Provide the (X, Y) coordinate of the cell's center where the given text is located.  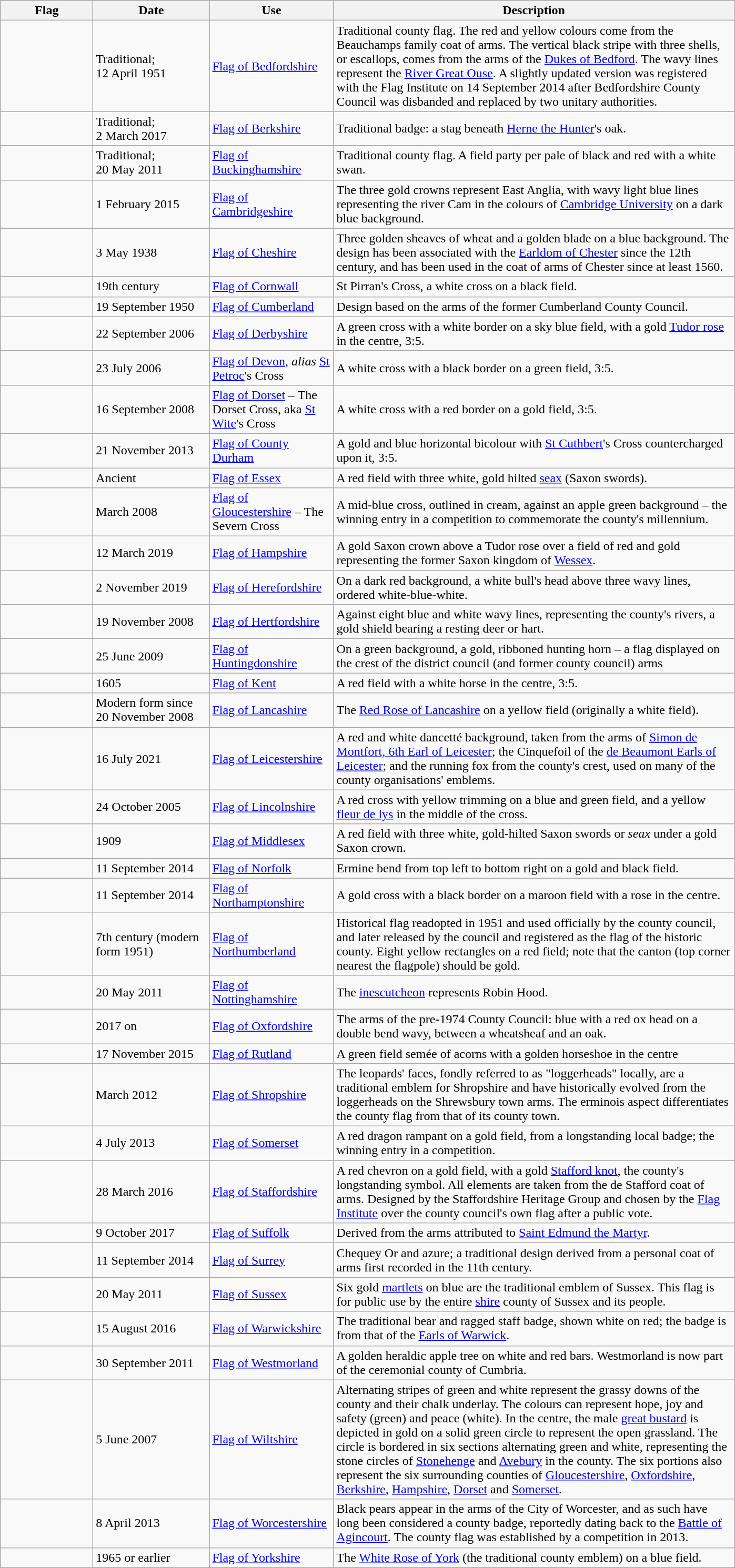
21 November 2013 (152, 450)
24 October 2005 (152, 807)
Flag (47, 11)
Flag of Gloucestershire – The Severn Cross (271, 512)
Modern form since 20 November 2008 (152, 710)
Flag of Staffordshire (271, 1192)
On a dark red background, a white bull's head above three wavy lines, ordered white-blue-white. (533, 588)
Flag of Surrey (271, 1260)
1909 (152, 841)
Flag of Yorkshire (271, 1557)
1965 or earlier (152, 1557)
9 October 2017 (152, 1233)
Six gold martlets on blue are the traditional emblem of Sussex. This flag is for public use by the entire shire county of Sussex and its people. (533, 1295)
Flag of Oxfordshire (271, 1026)
3 May 1938 (152, 252)
March 2008 (152, 512)
The White Rose of York (the traditional county emblem) on a blue field. (533, 1557)
Flag of Devon, alias St Petroc's Cross (271, 368)
16 September 2008 (152, 409)
Derived from the arms attributed to Saint Edmund the Martyr. (533, 1233)
22 September 2006 (152, 333)
Flag of Somerset (271, 1143)
Flag of Buckinghamshire (271, 163)
Flag of Norfolk (271, 868)
A mid-blue cross, outlined in cream, against an apple green background – the winning entry in a competition to commemorate the county's millennium. (533, 512)
30 September 2011 (152, 1363)
A white cross with a black border on a green field, 3:5. (533, 368)
2017 on (152, 1026)
25 June 2009 (152, 656)
Traditional; 20 May 2011 (152, 163)
Flag of Kent (271, 683)
Traditional; 2 March 2017 (152, 128)
Traditional badge: a stag beneath Herne the Hunter's oak. (533, 128)
On a green background, a gold, ribboned hunting horn – a flag displayed on the crest of the district council (and former county council) arms (533, 656)
Flag of Huntingdonshire (271, 656)
19 November 2008 (152, 622)
A red dragon rampant on a gold field, from a longstanding local badge; the winning entry in a competition. (533, 1143)
Flag of Cambridgeshire (271, 204)
12 March 2019 (152, 553)
Traditional; 12 April 1951 (152, 66)
23 July 2006 (152, 368)
Flag of Dorset – The Dorset Cross, aka St Wite's Cross (271, 409)
Description (533, 11)
7th century (modern form 1951) (152, 943)
A white cross with a red border on a gold field, 3:5. (533, 409)
St Pirran's Cross, a white cross on a black field. (533, 287)
Flag of Bedfordshire (271, 66)
Flag of Suffolk (271, 1233)
A gold and blue horizontal bicolour with St Cuthbert's Cross countercharged upon it, 3:5. (533, 450)
Date (152, 11)
A green cross with a white border on a sky blue field, with a gold Tudor rose in the centre, 3:5. (533, 333)
Flag of Hertfordshire (271, 622)
Flag of Lancashire (271, 710)
Flag of Nottinghamshire (271, 992)
A gold cross with a black border on a maroon field with a rose in the centre. (533, 895)
A red field with three white, gold-hilted Saxon swords or seax under a gold Saxon crown. (533, 841)
A golden heraldic apple tree on white and red bars. Westmorland is now part of the ceremonial county of Cumbria. (533, 1363)
Flag of Warwickshire (271, 1328)
16 July 2021 (152, 758)
1 February 2015 (152, 204)
Flag of Northamptonshire (271, 895)
19th century (152, 287)
28 March 2016 (152, 1192)
Flag of Hampshire (271, 553)
Flag of Lincolnshire (271, 807)
Flag of Worcestershire (271, 1523)
Flag of Cheshire (271, 252)
Flag of Northumberland (271, 943)
Ermine bend from top left to bottom right on a gold and black field. (533, 868)
Flag of Sussex (271, 1295)
The traditional bear and ragged staff badge, shown white on red; the badge is from that of the Earls of Warwick. (533, 1328)
Flag of Derbyshire (271, 333)
A green field semée of acorns with a golden horseshoe in the centre (533, 1053)
1605 (152, 683)
The arms of the pre-1974 County Council: blue with a red ox head on a double bend wavy, between a wheatsheaf and an oak. (533, 1026)
Flag of Berkshire (271, 128)
Flag of Leicestershire (271, 758)
A gold Saxon crown above a Tudor rose over a field of red and gold representing the former Saxon kingdom of Wessex. (533, 553)
19 September 1950 (152, 307)
Flag of County Durham (271, 450)
A red field with three white, gold hilted seax (Saxon swords). (533, 478)
8 April 2013 (152, 1523)
15 August 2016 (152, 1328)
Traditional county flag. A field party per pale of black and red with a white swan. (533, 163)
Flag of Herefordshire (271, 588)
A red field with a white horse in the centre, 3:5. (533, 683)
Flag of Cornwall (271, 287)
2 November 2019 (152, 588)
Flag of Wiltshire (271, 1440)
5 June 2007 (152, 1440)
Design based on the arms of the former Cumberland County Council. (533, 307)
Flag of Cumberland (271, 307)
The inescutcheon represents Robin Hood. (533, 992)
Against eight blue and white wavy lines, representing the county's rivers, a gold shield bearing a resting deer or hart. (533, 622)
Flag of Rutland (271, 1053)
Flag of Westmorland (271, 1363)
A red cross with yellow trimming on a blue and green field, and a yellow fleur de lys in the middle of the cross. (533, 807)
Flag of Middlesex (271, 841)
Ancient (152, 478)
Chequey Or and azure; a traditional design derived from a personal coat of arms first recorded in the 11th century. (533, 1260)
The Red Rose of Lancashire on a yellow field (originally a white field). (533, 710)
17 November 2015 (152, 1053)
Flag of Essex (271, 478)
4 July 2013 (152, 1143)
March 2012 (152, 1095)
Flag of Shropshire (271, 1095)
Use (271, 11)
